Output the (x, y) coordinate of the center of the cell containing the given text.  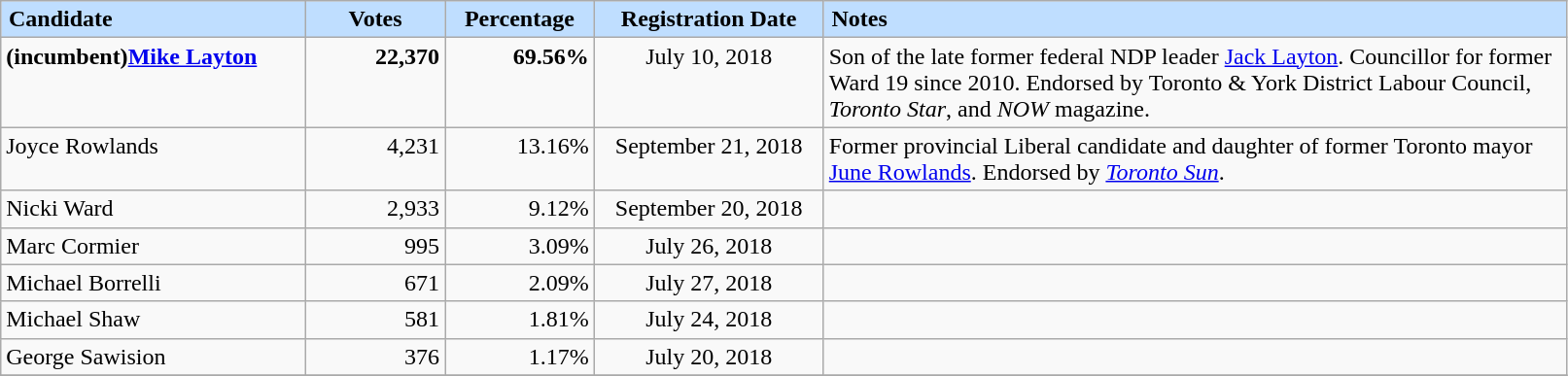
Marc Cormier (154, 246)
Notes (1195, 19)
1.17% (520, 357)
Votes (375, 19)
July 26, 2018 (709, 246)
Candidate (154, 19)
13.16% (520, 159)
2,933 (375, 209)
July 20, 2018 (709, 357)
Joyce Rowlands (154, 159)
Former provincial Liberal candidate and daughter of former Toronto mayor June Rowlands. Endorsed by Toronto Sun. (1195, 159)
July 27, 2018 (709, 283)
September 21, 2018 (709, 159)
9.12% (520, 209)
Nicki Ward (154, 209)
1.81% (520, 320)
Registration Date (709, 19)
3.09% (520, 246)
Michael Borrelli (154, 283)
4,231 (375, 159)
(incumbent)Mike Layton (154, 83)
2.09% (520, 283)
George Sawision (154, 357)
22,370 (375, 83)
July 10, 2018 (709, 83)
July 24, 2018 (709, 320)
376 (375, 357)
995 (375, 246)
581 (375, 320)
69.56% (520, 83)
September 20, 2018 (709, 209)
671 (375, 283)
Percentage (520, 19)
Michael Shaw (154, 320)
